Return the [X, Y] coordinate for the center point of the cell that contains the specified text.  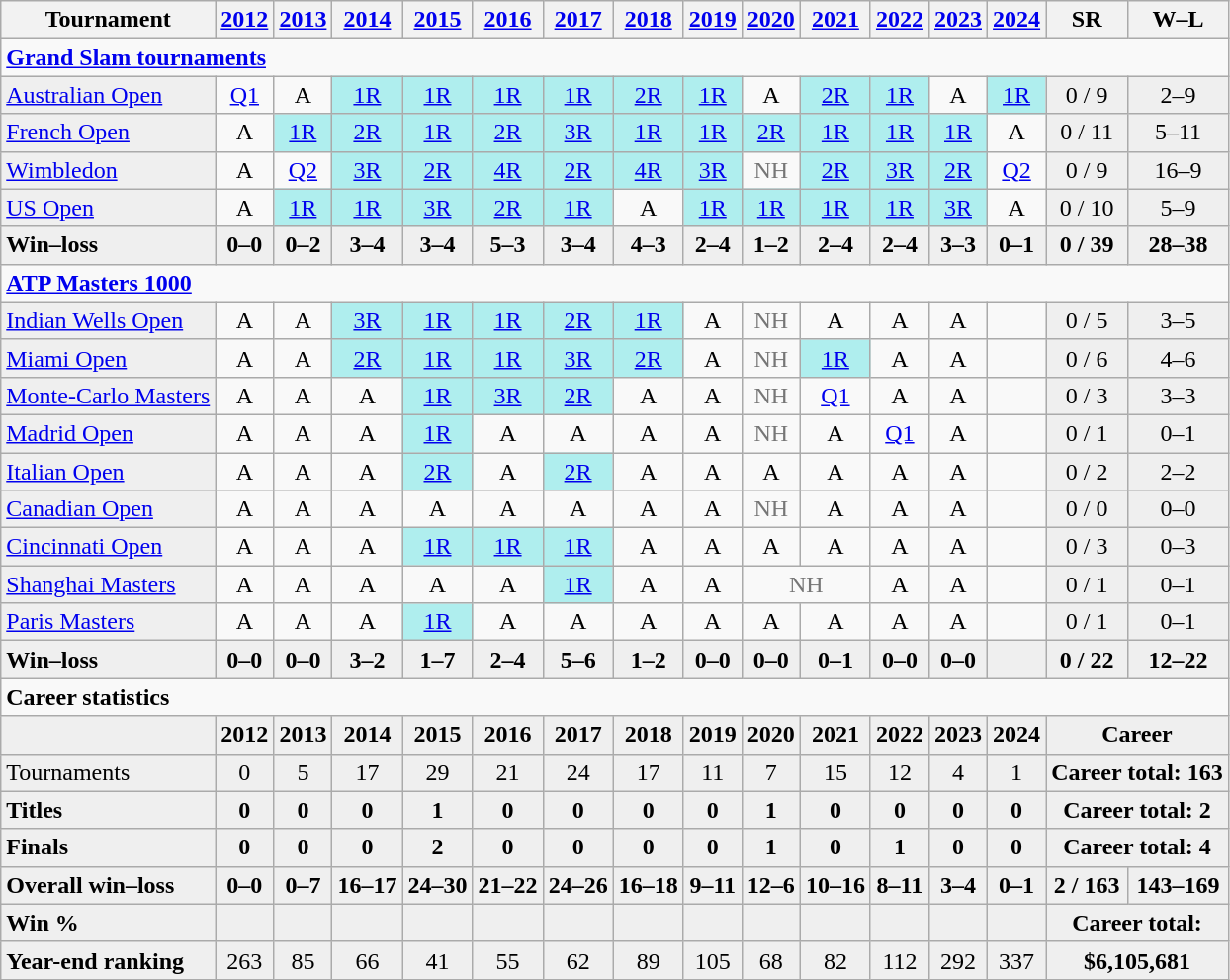
0–2 [303, 245]
5–9 [1179, 208]
Career total: 4 [1137, 847]
21 [508, 772]
Grand Slam tournaments [615, 57]
Overall win–loss [109, 885]
5–6 [577, 660]
337 [1016, 960]
Australian Open [109, 95]
0 / 11 [1088, 133]
8–11 [900, 885]
2 [437, 847]
2 / 163 [1088, 885]
0 / 0 [1088, 509]
4 [957, 772]
10–16 [835, 885]
0 / 2 [1088, 472]
Monte-Carlo Masters [109, 396]
292 [957, 960]
SR [1088, 20]
16–18 [649, 885]
15 [835, 772]
ATP Masters 1000 [615, 283]
24 [577, 772]
85 [303, 960]
105 [712, 960]
0 / 39 [1088, 245]
0 / 22 [1088, 660]
0 / 5 [1088, 320]
12 [900, 772]
Career total: 163 [1137, 772]
Career total: [1137, 923]
4–6 [1179, 358]
Canadian Open [109, 509]
9–11 [712, 885]
Tournament [109, 20]
$6,105,681 [1137, 960]
0 / 10 [1088, 208]
1–7 [437, 660]
7 [771, 772]
12–22 [1179, 660]
3–5 [1179, 320]
16–17 [368, 885]
5 [303, 772]
41 [437, 960]
Shanghai Masters [109, 584]
Win % [109, 923]
Career statistics [615, 697]
89 [649, 960]
Miami Open [109, 358]
4–3 [649, 245]
Madrid Open [109, 433]
68 [771, 960]
2–9 [1179, 95]
Wimbledon [109, 170]
0 / 6 [1088, 358]
0–3 [1179, 547]
112 [900, 960]
62 [577, 960]
16–9 [1179, 170]
French Open [109, 133]
11 [712, 772]
29 [437, 772]
263 [245, 960]
143–169 [1179, 885]
W–L [1179, 20]
Paris Masters [109, 622]
Career [1137, 735]
24–26 [577, 885]
0–7 [303, 885]
24–30 [437, 885]
Italian Open [109, 472]
Cincinnati Open [109, 547]
55 [508, 960]
12–6 [771, 885]
Titles [109, 810]
Career total: 2 [1137, 810]
5–11 [1179, 133]
21–22 [508, 885]
28–38 [1179, 245]
Indian Wells Open [109, 320]
Year-end ranking [109, 960]
5–3 [508, 245]
2–2 [1179, 472]
3–2 [368, 660]
82 [835, 960]
US Open [109, 208]
Finals [109, 847]
66 [368, 960]
Tournaments [109, 772]
